Scan for the cell matching the given text and deliver its [x, y] coordinate at center. 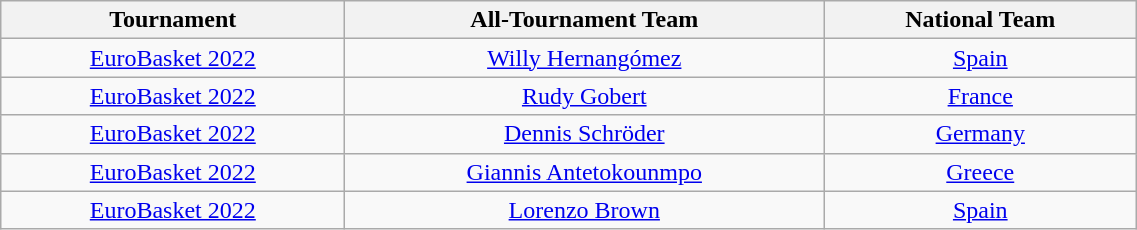
Greece [980, 172]
Willy Hernangómez [584, 58]
Germany [980, 134]
Dennis Schröder [584, 134]
Rudy Gobert [584, 96]
All-Tournament Team [584, 20]
Tournament [173, 20]
Giannis Antetokounmpo [584, 172]
Lorenzo Brown [584, 210]
France [980, 96]
National Team [980, 20]
